For the text-containing cell, return its midpoint in (X, Y) coordinate format. 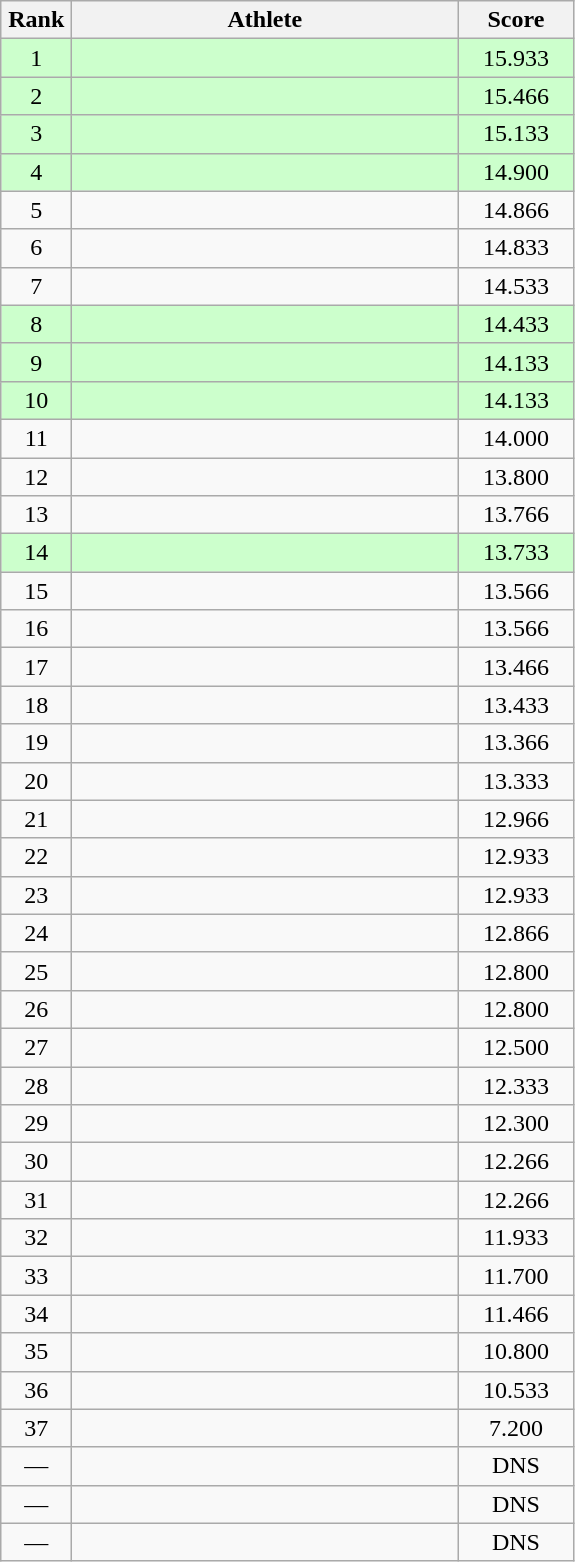
13 (36, 515)
12.966 (516, 819)
13.433 (516, 705)
31 (36, 1200)
7.200 (516, 1428)
28 (36, 1085)
1 (36, 58)
25 (36, 971)
34 (36, 1314)
3 (36, 134)
13.733 (516, 553)
26 (36, 1009)
18 (36, 705)
24 (36, 933)
37 (36, 1428)
35 (36, 1352)
2 (36, 96)
Athlete (265, 20)
13.366 (516, 743)
14.433 (516, 324)
14.900 (516, 172)
19 (36, 743)
29 (36, 1124)
10.533 (516, 1390)
30 (36, 1162)
13.333 (516, 781)
6 (36, 248)
15.466 (516, 96)
13.800 (516, 477)
15.133 (516, 134)
10 (36, 400)
12.333 (516, 1085)
Score (516, 20)
20 (36, 781)
Rank (36, 20)
22 (36, 857)
7 (36, 286)
23 (36, 895)
11.700 (516, 1276)
14.866 (516, 210)
10.800 (516, 1352)
14.533 (516, 286)
36 (36, 1390)
11.466 (516, 1314)
12 (36, 477)
8 (36, 324)
14 (36, 553)
33 (36, 1276)
5 (36, 210)
15 (36, 591)
15.933 (516, 58)
11 (36, 438)
17 (36, 667)
14.000 (516, 438)
13.766 (516, 515)
4 (36, 172)
12.500 (516, 1047)
12.300 (516, 1124)
14.833 (516, 248)
11.933 (516, 1238)
21 (36, 819)
16 (36, 629)
27 (36, 1047)
32 (36, 1238)
9 (36, 362)
13.466 (516, 667)
12.866 (516, 933)
